Return the (X, Y) coordinate for the center point of the cell that contains the specified text.  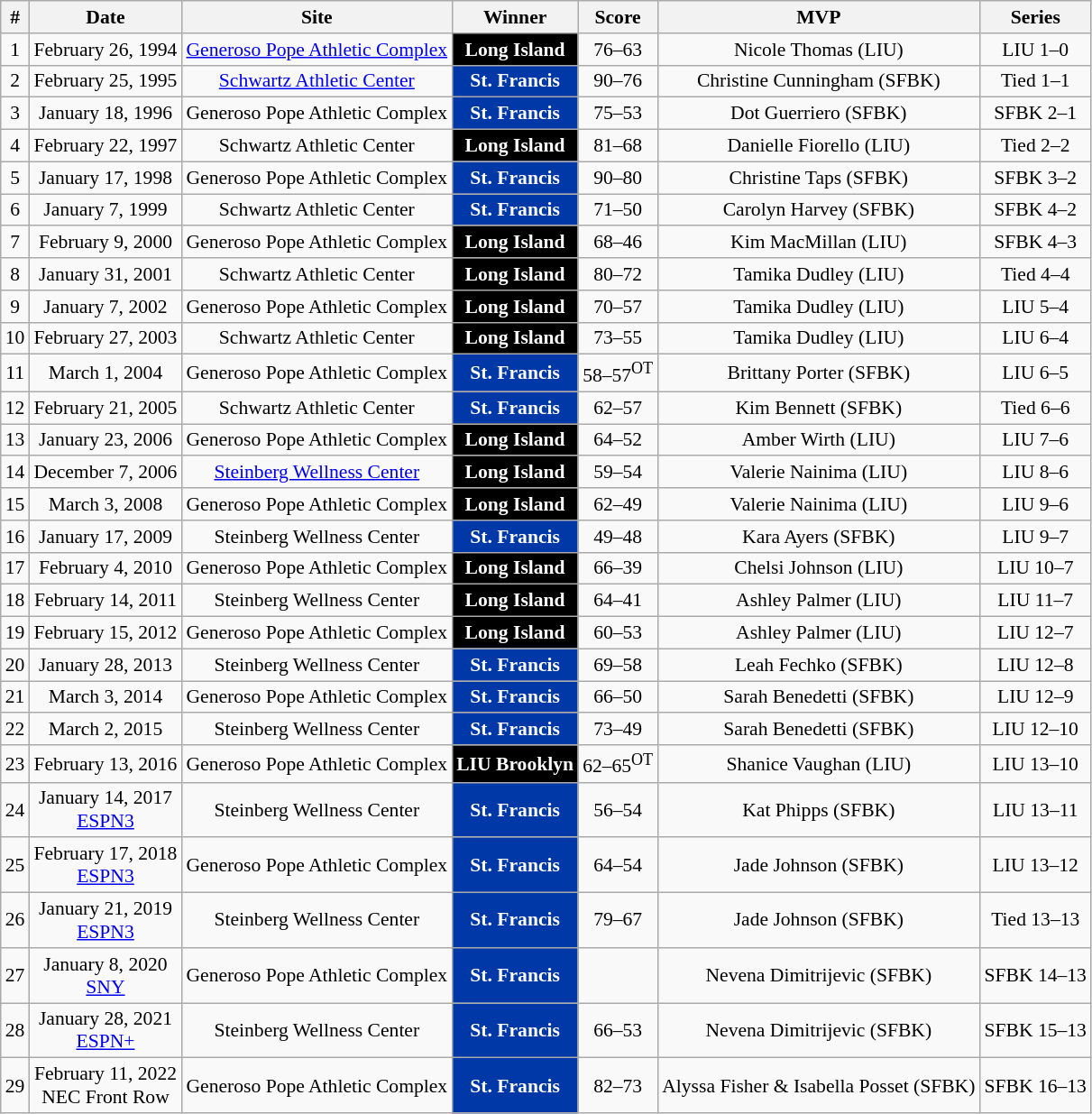
Score (618, 17)
14 (15, 473)
11 (15, 373)
LIU 12–8 (1035, 665)
SFBK 4–2 (1035, 210)
Kara Ayers (SFBK) (819, 537)
SFBK 2–1 (1035, 114)
22 (15, 730)
LIU 13–12 (1035, 866)
15 (15, 504)
January 7, 2002 (105, 307)
February 11, 2022 NEC Front Row (105, 1086)
82–73 (618, 1086)
62–57 (618, 408)
18 (15, 601)
LIU 9–7 (1035, 537)
January 21, 2019 ESPN3 (105, 920)
Amber Wirth (LIU) (819, 440)
February 26, 1994 (105, 50)
February 13, 2016 (105, 763)
LIU 12–7 (1035, 633)
February 15, 2012 (105, 633)
81–68 (618, 146)
Nicole Thomas (LIU) (819, 50)
29 (15, 1086)
66–50 (618, 697)
1 (15, 50)
64–41 (618, 601)
Kim MacMillan (LIU) (819, 243)
17 (15, 568)
7 (15, 243)
Christine Taps (SFBK) (819, 178)
64–54 (618, 866)
Winner (515, 17)
5 (15, 178)
LIU 6–5 (1035, 373)
16 (15, 537)
LIU 8–6 (1035, 473)
56–54 (618, 810)
90–80 (618, 178)
90–76 (618, 81)
Alyssa Fisher & Isabella Posset (SFBK) (819, 1086)
Date (105, 17)
LIU 13–11 (1035, 810)
January 14, 2017 ESPN3 (105, 810)
19 (15, 633)
January 28, 2021 ESPN+ (105, 1030)
LIU 12–9 (1035, 697)
10 (15, 338)
68–46 (618, 243)
24 (15, 810)
Danielle Fiorello (LIU) (819, 146)
March 2, 2015 (105, 730)
February 14, 2011 (105, 601)
6 (15, 210)
Kat Phipps (SFBK) (819, 810)
Dot Guerriero (SFBK) (819, 114)
Chelsi Johnson (LIU) (819, 568)
13 (15, 440)
49–48 (618, 537)
62–65OT (618, 763)
70–57 (618, 307)
3 (15, 114)
73–49 (618, 730)
76–63 (618, 50)
LIU 6–4 (1035, 338)
66–53 (618, 1030)
SFBK 3–2 (1035, 178)
# (15, 17)
66–39 (618, 568)
25 (15, 866)
4 (15, 146)
January 8, 2020 SNY (105, 976)
79–67 (618, 920)
Series (1035, 17)
SFBK 4–3 (1035, 243)
Christine Cunningham (SFBK) (819, 81)
Carolyn Harvey (SFBK) (819, 210)
58–57OT (618, 373)
26 (15, 920)
9 (15, 307)
69–58 (618, 665)
75–53 (618, 114)
62–49 (618, 504)
64–52 (618, 440)
12 (15, 408)
28 (15, 1030)
LIU 5–4 (1035, 307)
LIU 11–7 (1035, 601)
Brittany Porter (SFBK) (819, 373)
LIU 12–10 (1035, 730)
73–55 (618, 338)
February 25, 1995 (105, 81)
January 17, 2009 (105, 537)
March 3, 2008 (105, 504)
March 3, 2014 (105, 697)
February 9, 2000 (105, 243)
December 7, 2006 (105, 473)
January 28, 2013 (105, 665)
Tied 2–2 (1035, 146)
MVP (819, 17)
January 31, 2001 (105, 274)
59–54 (618, 473)
60–53 (618, 633)
February 4, 2010 (105, 568)
Tied 4–4 (1035, 274)
February 27, 2003 (105, 338)
LIU 9–6 (1035, 504)
LIU 7–6 (1035, 440)
SFBK 14–13 (1035, 976)
20 (15, 665)
SFBK 16–13 (1035, 1086)
March 1, 2004 (105, 373)
January 7, 1999 (105, 210)
January 18, 1996 (105, 114)
Tied 6–6 (1035, 408)
2 (15, 81)
23 (15, 763)
Shanice Vaughan (LIU) (819, 763)
Site (317, 17)
LIU 10–7 (1035, 568)
February 17, 2018 ESPN3 (105, 866)
27 (15, 976)
Leah Fechko (SFBK) (819, 665)
January 23, 2006 (105, 440)
8 (15, 274)
80–72 (618, 274)
LIU 13–10 (1035, 763)
January 17, 1998 (105, 178)
February 21, 2005 (105, 408)
LIU 1–0 (1035, 50)
SFBK 15–13 (1035, 1030)
February 22, 1997 (105, 146)
Tied 1–1 (1035, 81)
Kim Bennett (SFBK) (819, 408)
71–50 (618, 210)
LIU Brooklyn (515, 763)
Tied 13–13 (1035, 920)
21 (15, 697)
